From the cell containing the given text, extract its center point as (x, y) coordinate. 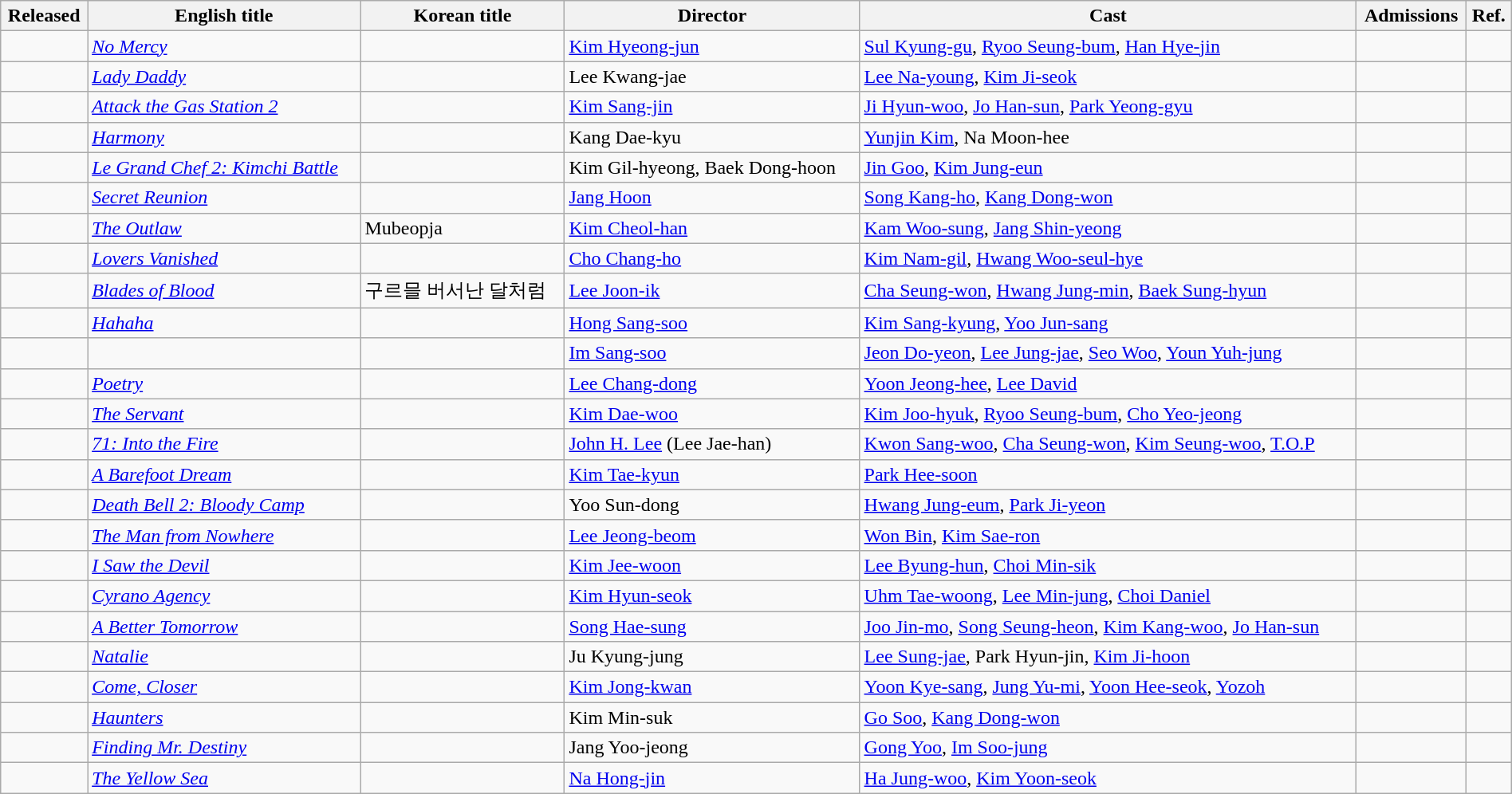
Uhm Tae-woong, Lee Min-jung, Choi Daniel (1108, 595)
Kim Nam-gil, Hwang Woo-seul-hye (1108, 258)
Lee Sung-jae, Park Hyun-jin, Kim Ji-hoon (1108, 657)
Ref. (1488, 16)
Lee Chang-dong (712, 383)
Lee Kwang-jae (712, 77)
Attack the Gas Station 2 (224, 107)
Haunters (224, 717)
Kwon Sang-woo, Cha Seung-won, Kim Seung-woo, T.O.P (1108, 444)
I Saw the Devil (224, 565)
Cho Chang-ho (712, 258)
Yoo Sun-dong (712, 505)
Le Grand Chef 2: Kimchi Battle (224, 167)
Kim Joo-hyuk, Ryoo Seung-bum, Cho Yeo-jeong (1108, 414)
Admissions (1412, 16)
Kim Sang-jin (712, 107)
Yunjin Kim, Na Moon-hee (1108, 137)
The Servant (224, 414)
Ji Hyun-woo, Jo Han-sun, Park Yeong-gyu (1108, 107)
Lee Joon-ik (712, 290)
71: Into the Fire (224, 444)
The Man from Nowhere (224, 535)
Yoon Jeong-hee, Lee David (1108, 383)
Im Sang-soo (712, 353)
Finding Mr. Destiny (224, 748)
Secret Reunion (224, 198)
The Outlaw (224, 228)
Lovers Vanished (224, 258)
Ha Jung-woo, Kim Yoon-seok (1108, 778)
Death Bell 2: Bloody Camp (224, 505)
Song Hae-sung (712, 626)
Kim Jee-woon (712, 565)
구르믈 버서난 달처럼 (463, 290)
Lee Jeong-beom (712, 535)
Kim Gil-hyeong, Baek Dong-hoon (712, 167)
Hahaha (224, 323)
Released (45, 16)
Song Kang-ho, Kang Dong-won (1108, 198)
Park Hee-soon (1108, 474)
Jin Goo, Kim Jung-eun (1108, 167)
Ju Kyung-jung (712, 657)
Director (712, 16)
Come, Closer (224, 687)
Kim Min-suk (712, 717)
Hwang Jung-eum, Park Ji-yeon (1108, 505)
Kim Tae-kyun (712, 474)
A Better Tomorrow (224, 626)
Won Bin, Kim Sae-ron (1108, 535)
Korean title (463, 16)
Cast (1108, 16)
Jang Yoo-jeong (712, 748)
Lee Byung-hun, Choi Min-sik (1108, 565)
Kim Cheol-han (712, 228)
Lady Daddy (224, 77)
Kim Jong-kwan (712, 687)
Harmony (224, 137)
Lee Na-young, Kim Ji-seok (1108, 77)
Hong Sang-soo (712, 323)
English title (224, 16)
Mubeopja (463, 228)
A Barefoot Dream (224, 474)
Kang Dae-kyu (712, 137)
Kim Hyeong-jun (712, 46)
Kam Woo-sung, Jang Shin-yeong (1108, 228)
Kim Sang-kyung, Yoo Jun-sang (1108, 323)
Na Hong-jin (712, 778)
John H. Lee (Lee Jae-han) (712, 444)
Cha Seung-won, Hwang Jung-min, Baek Sung-hyun (1108, 290)
Cyrano Agency (224, 595)
Joo Jin-mo, Song Seung-heon, Kim Kang-woo, Jo Han-sun (1108, 626)
Kim Dae-woo (712, 414)
Jang Hoon (712, 198)
Natalie (224, 657)
Kim Hyun-seok (712, 595)
No Mercy (224, 46)
Yoon Kye-sang, Jung Yu-mi, Yoon Hee-seok, Yozoh (1108, 687)
Poetry (224, 383)
Blades of Blood (224, 290)
Sul Kyung-gu, Ryoo Seung-bum, Han Hye-jin (1108, 46)
Jeon Do-yeon, Lee Jung-jae, Seo Woo, Youn Yuh-jung (1108, 353)
Gong Yoo, Im Soo-jung (1108, 748)
The Yellow Sea (224, 778)
Go Soo, Kang Dong-won (1108, 717)
